Locate the cell with the specified text and output its [x, y] center coordinate. 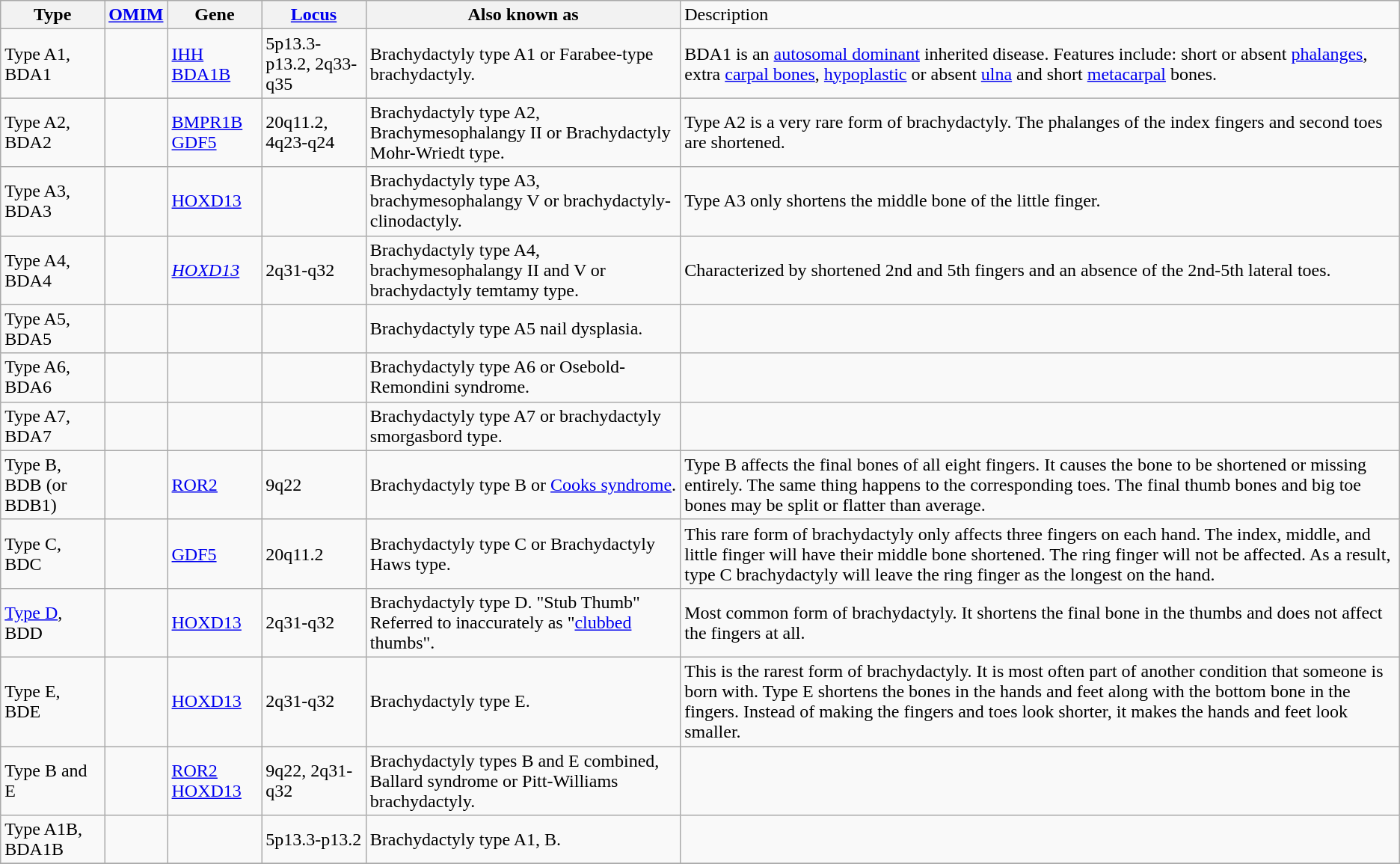
Type A3, BDA3 [52, 201]
Type A1B, BDA1B [52, 839]
IHH BDA1B [215, 64]
OMIM [136, 15]
Also known as [523, 15]
Description [1040, 15]
Brachydactyly type C or Brachydactyly Haws type. [523, 554]
20q11.2 [314, 554]
Brachydactyly type A3, brachymesophalangy V or brachydactyly-clinodactyly. [523, 201]
Type A7, BDA7 [52, 426]
Type A4, BDA4 [52, 270]
Type E, BDE [52, 702]
ROR2 [215, 485]
Locus [314, 15]
20q11.2, 4q23-q24 [314, 132]
Type C, BDC [52, 554]
GDF5 [215, 554]
Type A2, BDA2 [52, 132]
9q22, 2q31-q32 [314, 781]
Characterized by shortened 2nd and 5th fingers and an absence of the 2nd-5th lateral toes. [1040, 270]
Brachydactyly type A5 nail dysplasia. [523, 329]
Gene [215, 15]
Type B and E [52, 781]
Type B, BDB (or BDB1) [52, 485]
Type A2 is a very rare form of brachydactyly. The phalanges of the index fingers and second toes are shortened. [1040, 132]
Brachydactyly type E. [523, 702]
Brachydactyly type A7 or brachydactyly smorgasbord type. [523, 426]
5p13.3-p13.2 [314, 839]
Type A3 only shortens the middle bone of the little finger. [1040, 201]
Type A1, BDA1 [52, 64]
Brachydactyly type A1, B. [523, 839]
Brachydactyly type A6 or Osebold-Remondini syndrome. [523, 377]
Brachydactyly type A1 or Farabee-type brachydactyly. [523, 64]
Brachydactyly types B and E combined, Ballard syndrome or Pitt-Williams brachydactyly. [523, 781]
Most common form of brachydactyly. It shortens the final bone in the thumbs and does not affect the fingers at all. [1040, 622]
Type A5, BDA5 [52, 329]
ROR2 HOXD13 [215, 781]
BMPR1B GDF5 [215, 132]
Brachydactyly type D. "Stub Thumb" Referred to inaccurately as "clubbed thumbs". [523, 622]
Type [52, 15]
5p13.3-p13.2, 2q33-q35 [314, 64]
Type D, BDD [52, 622]
Brachydactyly type B or Cooks syndrome. [523, 485]
Brachydactyly type A4, brachymesophalangy II and V or brachydactyly temtamy type. [523, 270]
Brachydactyly type A2, Brachymesophalangy II or Brachydactyly Mohr-Wriedt type. [523, 132]
9q22 [314, 485]
Type A6, BDA6 [52, 377]
